Determine the (X, Y) coordinate at the center of the cell enclosing the given text.  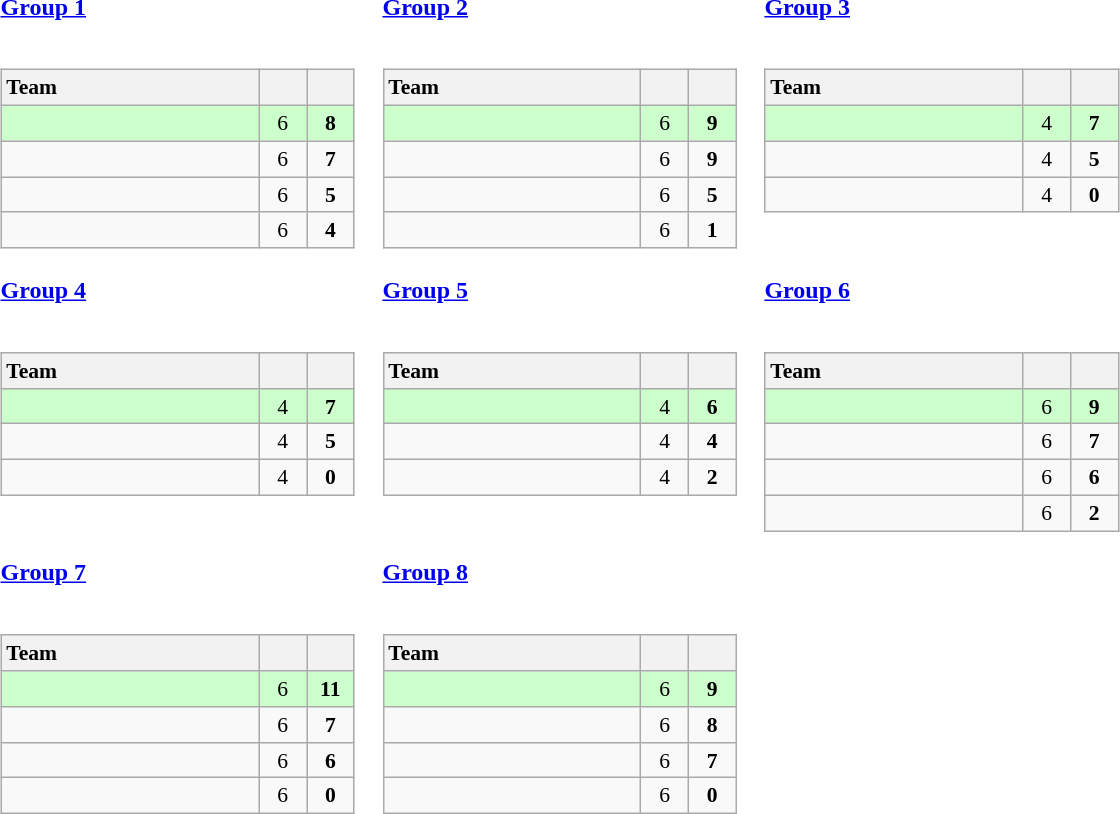
Group 5 Team 4 6 4 4 4 2 (570, 415)
1 (712, 230)
11 (330, 689)
